Detect which cell encompasses the target text, then output its [X, Y] center coordinate. 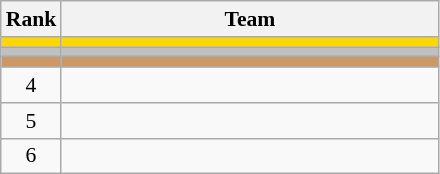
Rank [32, 19]
4 [32, 85]
Team [250, 19]
5 [32, 121]
6 [32, 156]
